From the cell containing the given text, extract its center point as [X, Y] coordinate. 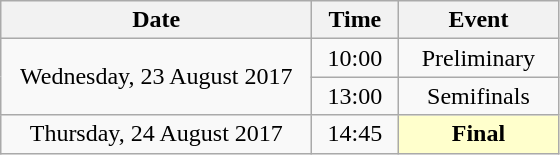
13:00 [355, 96]
Event [478, 20]
10:00 [355, 58]
Final [478, 134]
Wednesday, 23 August 2017 [156, 77]
Thursday, 24 August 2017 [156, 134]
Preliminary [478, 58]
Semifinals [478, 96]
Time [355, 20]
14:45 [355, 134]
Date [156, 20]
